Return (X, Y) of the center of cell containing provided text 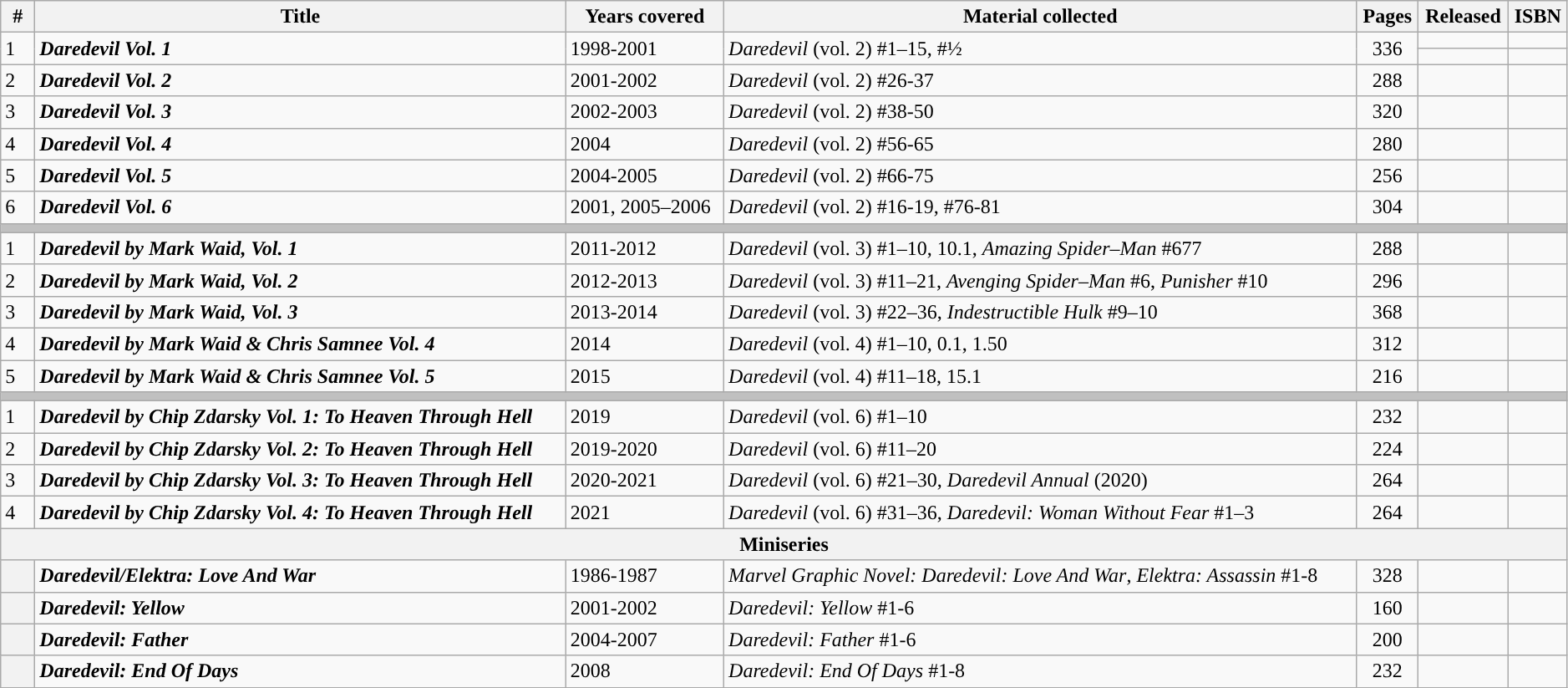
200 (1388, 640)
Daredevil (vol. 3) #22–36, Indestructible Hulk #9–10 (1041, 312)
Daredevil (vol. 2) #1–15, #½ (1041, 48)
Daredevil (vol. 2) #38-50 (1041, 112)
2004-2005 (645, 176)
6 (18, 207)
304 (1388, 207)
2021 (645, 512)
2019-2020 (645, 449)
320 (1388, 112)
Material collected (1041, 17)
Daredevil by Chip Zdarsky Vol. 4: To Heaven Through Hell (301, 512)
2020-2021 (645, 481)
2001, 2005–2006 (645, 207)
Daredevil Vol. 3 (301, 112)
Daredevil (vol. 3) #1–10, 10.1, Amazing Spider–Man #677 (1041, 248)
Daredevil by Chip Zdarsky Vol. 1: To Heaven Through Hell (301, 417)
ISBN (1537, 17)
Daredevil Vol. 2 (301, 80)
2013-2014 (645, 312)
336 (1388, 48)
216 (1388, 375)
Daredevil: Yellow #1-6 (1041, 608)
Daredevil Vol. 4 (301, 144)
312 (1388, 344)
Pages (1388, 17)
Daredevil Vol. 5 (301, 176)
Daredevil Vol. 1 (301, 48)
Daredevil by Mark Waid & Chris Samnee Vol. 5 (301, 375)
Daredevil (vol. 4) #11–18, 15.1 (1041, 375)
Daredevil: Father (301, 640)
Daredevil (vol. 2) #26-37 (1041, 80)
368 (1388, 312)
Daredevil (vol. 6) #1–10 (1041, 417)
Daredevil by Chip Zdarsky Vol. 2: To Heaven Through Hell (301, 449)
Daredevil: End Of Days (301, 671)
2004-2007 (645, 640)
Daredevil: End Of Days #1-8 (1041, 671)
1998-2001 (645, 48)
# (18, 17)
Daredevil (vol. 6) #31–36, Daredevil: Woman Without Fear #1–3 (1041, 512)
Daredevil (vol. 3) #11–21, Avenging Spider–Man #6, Punisher #10 (1041, 280)
Daredevil by Mark Waid, Vol. 2 (301, 280)
Released (1464, 17)
256 (1388, 176)
Daredevil (vol. 2) #16-19, #76-81 (1041, 207)
1986-1987 (645, 576)
328 (1388, 576)
Daredevil by Chip Zdarsky Vol. 3: To Heaven Through Hell (301, 481)
Daredevil by Mark Waid, Vol. 1 (301, 248)
2004 (645, 144)
Daredevil (vol. 2) #66-75 (1041, 176)
160 (1388, 608)
2014 (645, 344)
2011-2012 (645, 248)
2008 (645, 671)
280 (1388, 144)
296 (1388, 280)
224 (1388, 449)
Miniseries (784, 544)
Daredevil (vol. 6) #21–30, Daredevil Annual (2020) (1041, 481)
Daredevil by Mark Waid & Chris Samnee Vol. 4 (301, 344)
2015 (645, 375)
2019 (645, 417)
Daredevil/Elektra: Love And War (301, 576)
Daredevil Vol. 6 (301, 207)
Daredevil: Yellow (301, 608)
Daredevil (vol. 2) #56-65 (1041, 144)
2002-2003 (645, 112)
Daredevil (vol. 4) #1–10, 0.1, 1.50 (1041, 344)
Years covered (645, 17)
Title (301, 17)
2012-2013 (645, 280)
Daredevil (vol. 6) #11–20 (1041, 449)
Daredevil by Mark Waid, Vol. 3 (301, 312)
Daredevil: Father #1-6 (1041, 640)
Marvel Graphic Novel: Daredevil: Love And War, Elektra: Assassin #1-8 (1041, 576)
